For the text-containing cell, return its midpoint in [x, y] coordinate format. 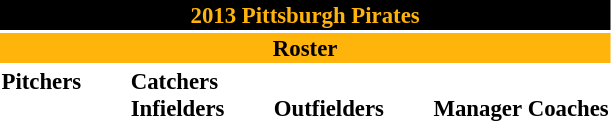
2013 Pittsburgh Pirates [305, 15]
Roster [305, 48]
